Return the [X, Y] coordinate for the center point of the cell that contains the specified text.  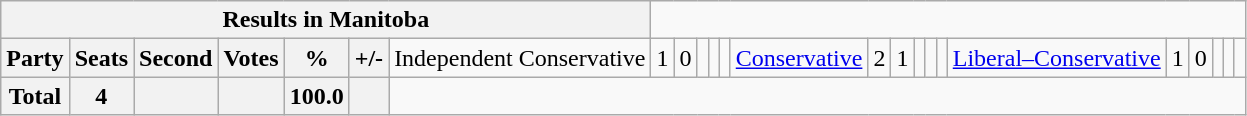
4 [101, 96]
Second [176, 58]
Conservative [799, 58]
Party [35, 58]
Votes [251, 58]
Seats [101, 58]
Liberal–Conservative [1056, 58]
2 [880, 58]
Total [35, 96]
+/- [368, 58]
Independent Conservative [520, 58]
Results in Manitoba [326, 20]
% [316, 58]
100.0 [316, 96]
